Capture the cell that displays the provided text and extract its (X, Y) central coordinate. 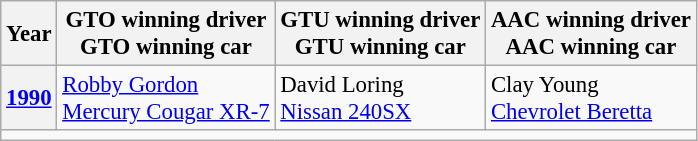
Clay YoungChevrolet Beretta (592, 98)
GTO winning driverGTO winning car (166, 34)
Robby GordonMercury Cougar XR-7 (166, 98)
GTU winning driverGTU winning car (380, 34)
1990 (29, 98)
David LoringNissan 240SX (380, 98)
AAC winning driverAAC winning car (592, 34)
Year (29, 34)
